Search for the cell housing the specified text and yield its (x, y) center coordinate. 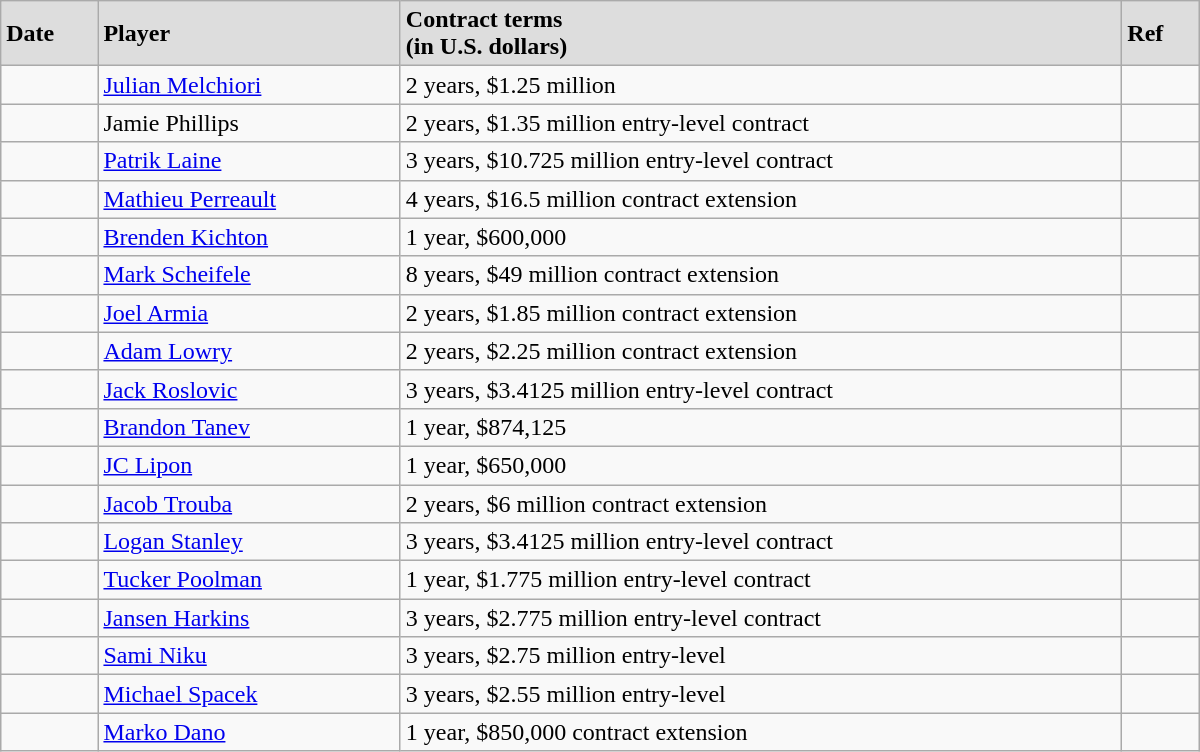
Brandon Tanev (249, 427)
Date (50, 34)
Ref (1160, 34)
2 years, $6 million contract extension (760, 503)
2 years, $2.25 million contract extension (760, 351)
Jack Roslovic (249, 389)
Adam Lowry (249, 351)
3 years, $10.725 million entry-level contract (760, 161)
2 years, $1.85 million contract extension (760, 313)
3 years, $2.775 million entry-level contract (760, 618)
3 years, $2.55 million entry-level (760, 694)
Tucker Poolman (249, 580)
Julian Melchiori (249, 85)
2 years, $1.35 million entry-level contract (760, 123)
1 year, $874,125 (760, 427)
Michael Spacek (249, 694)
Player (249, 34)
Jacob Trouba (249, 503)
1 year, $600,000 (760, 237)
8 years, $49 million contract extension (760, 275)
Mathieu Perreault (249, 199)
Jansen Harkins (249, 618)
Logan Stanley (249, 542)
Patrik Laine (249, 161)
JC Lipon (249, 465)
Brenden Kichton (249, 237)
Marko Dano (249, 732)
3 years, $2.75 million entry-level (760, 656)
1 year, $850,000 contract extension (760, 732)
Sami Niku (249, 656)
1 year, $1.775 million entry-level contract (760, 580)
Jamie Phillips (249, 123)
4 years, $16.5 million contract extension (760, 199)
1 year, $650,000 (760, 465)
2 years, $1.25 million (760, 85)
Contract terms(in U.S. dollars) (760, 34)
Mark Scheifele (249, 275)
Joel Armia (249, 313)
